Extract the (X, Y) coordinate from the center of the cell holding the provided text.  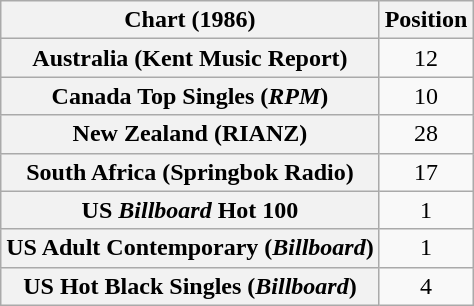
Canada Top Singles (RPM) (190, 96)
New Zealand (RIANZ) (190, 134)
US Hot Black Singles (Billboard) (190, 286)
Australia (Kent Music Report) (190, 58)
US Billboard Hot 100 (190, 210)
10 (426, 96)
US Adult Contemporary (Billboard) (190, 248)
4 (426, 286)
South Africa (Springbok Radio) (190, 172)
17 (426, 172)
Chart (1986) (190, 20)
Position (426, 20)
28 (426, 134)
12 (426, 58)
